Capture the cell that displays the provided text and extract its [X, Y] central coordinate. 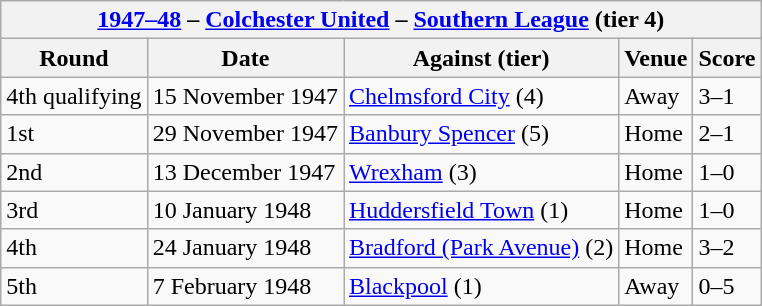
2nd [74, 172]
Chelmsford City (4) [482, 96]
15 November 1947 [245, 96]
3–2 [727, 248]
Banbury Spencer (5) [482, 134]
29 November 1947 [245, 134]
1947–48 – Colchester United – Southern League (tier 4) [381, 20]
4th qualifying [74, 96]
Against (tier) [482, 58]
Score [727, 58]
1st [74, 134]
24 January 1948 [245, 248]
Blackpool (1) [482, 286]
Date [245, 58]
Venue [656, 58]
Round [74, 58]
13 December 1947 [245, 172]
5th [74, 286]
7 February 1948 [245, 286]
3rd [74, 210]
Bradford (Park Avenue) (2) [482, 248]
0–5 [727, 286]
Huddersfield Town (1) [482, 210]
Wrexham (3) [482, 172]
4th [74, 248]
3–1 [727, 96]
10 January 1948 [245, 210]
2–1 [727, 134]
